Pinpoint the cell where the given text exists, returning its [x, y] midpoint coordinate. 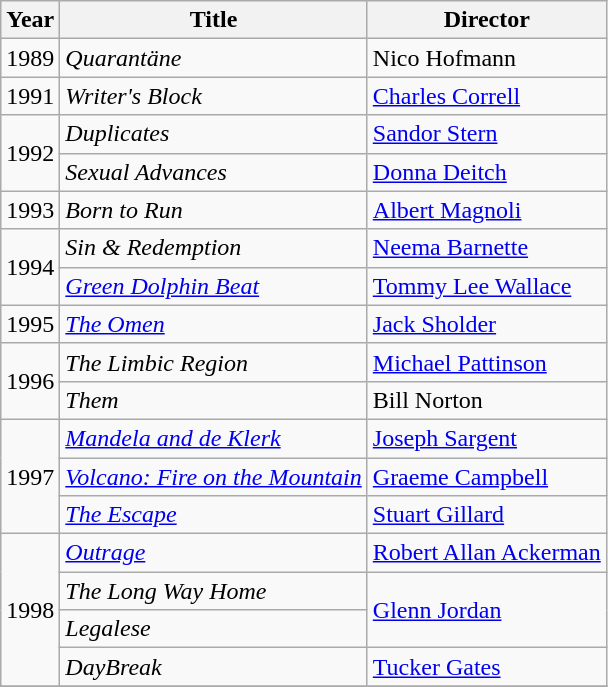
1989 [30, 58]
Graeme Campbell [486, 477]
Donna Deitch [486, 172]
Albert Magnoli [486, 210]
Sandor Stern [486, 134]
Mandela and de Klerk [214, 438]
Glenn Jordan [486, 610]
Neema Barnette [486, 248]
1996 [30, 381]
1998 [30, 610]
Robert Allan Ackerman [486, 553]
Michael Pattinson [486, 362]
The Limbic Region [214, 362]
Title [214, 20]
Volcano: Fire on the Mountain [214, 477]
Sexual Advances [214, 172]
Director [486, 20]
Jack Sholder [486, 324]
Them [214, 400]
Outrage [214, 553]
Quarantäne [214, 58]
Green Dolphin Beat [214, 286]
Year [30, 20]
1995 [30, 324]
The Long Way Home [214, 591]
Duplicates [214, 134]
Bill Norton [486, 400]
1993 [30, 210]
Born to Run [214, 210]
Joseph Sargent [486, 438]
1994 [30, 267]
1991 [30, 96]
1992 [30, 153]
Sin & Redemption [214, 248]
Stuart Gillard [486, 515]
The Escape [214, 515]
Tommy Lee Wallace [486, 286]
Nico Hofmann [486, 58]
DayBreak [214, 667]
Legalese [214, 629]
Writer's Block [214, 96]
Tucker Gates [486, 667]
1997 [30, 476]
The Omen [214, 324]
Charles Correll [486, 96]
